Return (X, Y) of the center of cell containing provided text 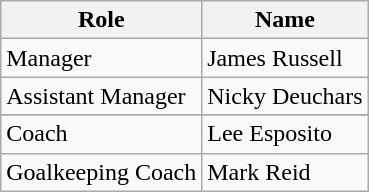
Goalkeeping Coach (102, 172)
Nicky Deuchars (285, 96)
Assistant Manager (102, 96)
Mark Reid (285, 172)
Role (102, 20)
James Russell (285, 58)
Coach (102, 134)
Manager (102, 58)
Name (285, 20)
Lee Esposito (285, 134)
